Detect which cell encompasses the target text, then output its (X, Y) center coordinate. 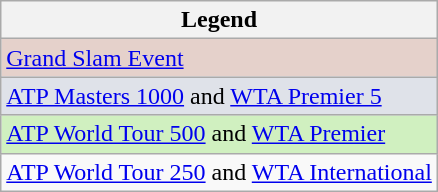
ATP World Tour 500 and WTA Premier (220, 134)
ATP Masters 1000 and WTA Premier 5 (220, 96)
ATP World Tour 250 and WTA International (220, 172)
Grand Slam Event (220, 58)
Legend (220, 20)
